Pinpoint the cell where the given text exists, returning its [x, y] midpoint coordinate. 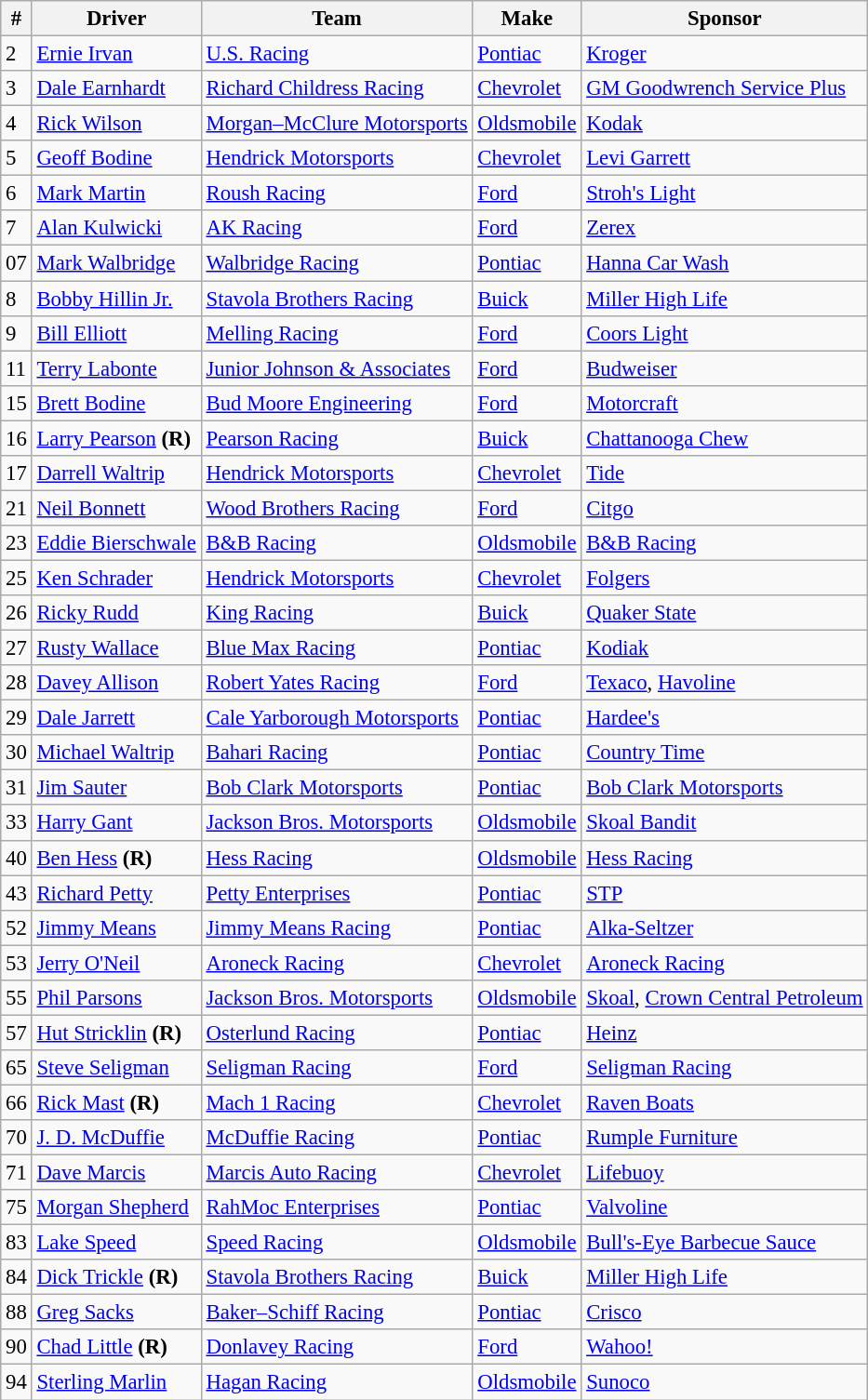
Mark Walbridge [116, 263]
Stroh's Light [725, 193]
Kroger [725, 54]
21 [17, 508]
Driver [116, 19]
Kodak [725, 124]
5 [17, 158]
Citgo [725, 508]
Bud Moore Engineering [337, 403]
15 [17, 403]
Chad Little (R) [116, 1348]
Ernie Irvan [116, 54]
Chattanooga Chew [725, 438]
Baker–Schiff Racing [337, 1313]
7 [17, 228]
Brett Bodine [116, 403]
AK Racing [337, 228]
Jim Sauter [116, 788]
Ken Schrader [116, 578]
Make [527, 19]
Dale Jarrett [116, 718]
Greg Sacks [116, 1313]
Bobby Hillin Jr. [116, 299]
STP [725, 893]
Geoff Bodine [116, 158]
16 [17, 438]
9 [17, 333]
Hardee's [725, 718]
Alka-Seltzer [725, 927]
Rick Mast (R) [116, 1102]
King Racing [337, 613]
Bahari Racing [337, 753]
Larry Pearson (R) [116, 438]
8 [17, 299]
3 [17, 88]
75 [17, 1207]
Speed Racing [337, 1243]
Kodiak [725, 648]
Lifebuoy [725, 1173]
Budweiser [725, 368]
Skoal Bandit [725, 823]
Roush Racing [337, 193]
Motorcraft [725, 403]
Dale Earnhardt [116, 88]
Rusty Wallace [116, 648]
43 [17, 893]
Mark Martin [116, 193]
Alan Kulwicki [116, 228]
Bull's-Eye Barbecue Sauce [725, 1243]
11 [17, 368]
27 [17, 648]
Davey Allison [116, 683]
90 [17, 1348]
Walbridge Racing [337, 263]
55 [17, 998]
29 [17, 718]
Quaker State [725, 613]
66 [17, 1102]
Raven Boats [725, 1102]
Donlavey Racing [337, 1348]
Melling Racing [337, 333]
Country Time [725, 753]
Harry Gant [116, 823]
Sterling Marlin [116, 1382]
Jerry O'Neil [116, 963]
Skoal, Crown Central Petroleum [725, 998]
2 [17, 54]
Robert Yates Racing [337, 683]
Heinz [725, 1033]
# [17, 19]
Rumple Furniture [725, 1138]
Morgan Shepherd [116, 1207]
Tide [725, 473]
57 [17, 1033]
Richard Childress Racing [337, 88]
Morgan–McClure Motorsports [337, 124]
17 [17, 473]
70 [17, 1138]
Team [337, 19]
Jimmy Means Racing [337, 927]
Phil Parsons [116, 998]
28 [17, 683]
83 [17, 1243]
52 [17, 927]
26 [17, 613]
Bill Elliott [116, 333]
Michael Waltrip [116, 753]
Coors Light [725, 333]
Mach 1 Racing [337, 1102]
Cale Yarborough Motorsports [337, 718]
Darrell Waltrip [116, 473]
84 [17, 1277]
40 [17, 858]
Zerex [725, 228]
Steve Seligman [116, 1068]
Ricky Rudd [116, 613]
Dick Trickle (R) [116, 1277]
53 [17, 963]
Hagan Racing [337, 1382]
Hut Stricklin (R) [116, 1033]
94 [17, 1382]
U.S. Racing [337, 54]
23 [17, 543]
Junior Johnson & Associates [337, 368]
Eddie Bierschwale [116, 543]
6 [17, 193]
Richard Petty [116, 893]
Levi Garrett [725, 158]
GM Goodwrench Service Plus [725, 88]
Sunoco [725, 1382]
Lake Speed [116, 1243]
Texaco, Havoline [725, 683]
McDuffie Racing [337, 1138]
Blue Max Racing [337, 648]
33 [17, 823]
07 [17, 263]
31 [17, 788]
71 [17, 1173]
Marcis Auto Racing [337, 1173]
30 [17, 753]
Sponsor [725, 19]
Petty Enterprises [337, 893]
RahMoc Enterprises [337, 1207]
Neil Bonnett [116, 508]
Dave Marcis [116, 1173]
Terry Labonte [116, 368]
Osterlund Racing [337, 1033]
Wahoo! [725, 1348]
Hanna Car Wash [725, 263]
Ben Hess (R) [116, 858]
J. D. McDuffie [116, 1138]
Wood Brothers Racing [337, 508]
Pearson Racing [337, 438]
25 [17, 578]
Folgers [725, 578]
Crisco [725, 1313]
Jimmy Means [116, 927]
88 [17, 1313]
4 [17, 124]
Valvoline [725, 1207]
65 [17, 1068]
Rick Wilson [116, 124]
